Return (x, y) of the center of cell containing provided text 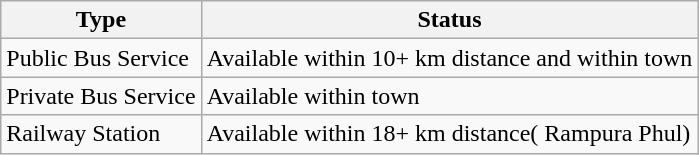
Type (101, 20)
Available within 18+ km distance( Rampura Phul) (450, 134)
Available within town (450, 96)
Available within 10+ km distance and within town (450, 58)
Railway Station (101, 134)
Status (450, 20)
Public Bus Service (101, 58)
Private Bus Service (101, 96)
